Search for the cell housing the specified text and yield its [X, Y] center coordinate. 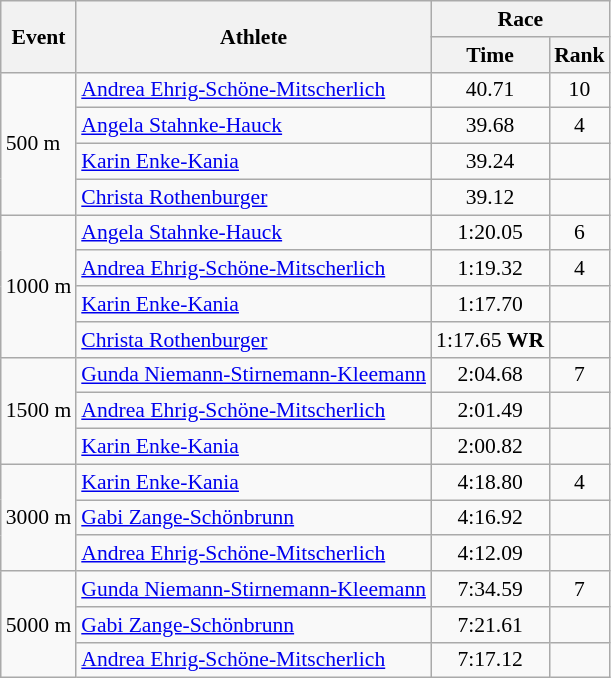
1:17.65 WR [490, 340]
7:21.61 [490, 625]
2:01.49 [490, 411]
4:16.92 [490, 518]
39.12 [490, 197]
7:34.59 [490, 589]
39.68 [490, 126]
Race [520, 19]
39.24 [490, 162]
3000 m [38, 518]
Athlete [254, 36]
10 [580, 90]
1:20.05 [490, 233]
Time [490, 55]
7:17.12 [490, 660]
2:00.82 [490, 447]
1:19.32 [490, 269]
2:04.68 [490, 375]
4:18.80 [490, 482]
1:17.70 [490, 304]
4:12.09 [490, 554]
6 [580, 233]
5000 m [38, 624]
500 m [38, 143]
40.71 [490, 90]
1000 m [38, 286]
Event [38, 36]
1500 m [38, 410]
Rank [580, 55]
